Return the [X, Y] coordinate for the center point of the cell that contains the specified text.  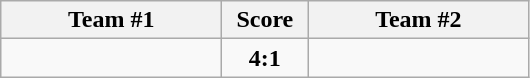
Score [265, 20]
Team #1 [112, 20]
4:1 [265, 58]
Team #2 [418, 20]
